Detect which cell encompasses the target text, then output its [X, Y] center coordinate. 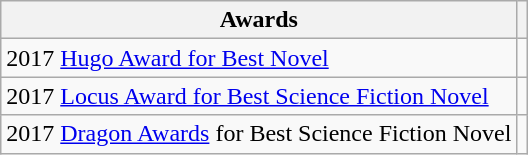
Awards [259, 20]
2017 Hugo Award for Best Novel [259, 58]
2017 Locus Award for Best Science Fiction Novel [259, 96]
2017 Dragon Awards for Best Science Fiction Novel [259, 134]
